Determine the (X, Y) coordinate at the center of the cell enclosing the given text.  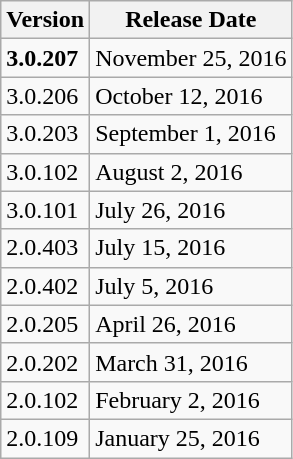
2.0.202 (46, 362)
April 26, 2016 (191, 324)
July 5, 2016 (191, 286)
July 15, 2016 (191, 248)
Release Date (191, 20)
November 25, 2016 (191, 58)
January 25, 2016 (191, 438)
2.0.102 (46, 400)
3.0.102 (46, 172)
3.0.207 (46, 58)
3.0.206 (46, 96)
September 1, 2016 (191, 134)
3.0.203 (46, 134)
2.0.109 (46, 438)
3.0.101 (46, 210)
2.0.403 (46, 248)
July 26, 2016 (191, 210)
March 31, 2016 (191, 362)
October 12, 2016 (191, 96)
2.0.205 (46, 324)
Version (46, 20)
August 2, 2016 (191, 172)
2.0.402 (46, 286)
February 2, 2016 (191, 400)
